Return (x, y) of the center of cell containing provided text 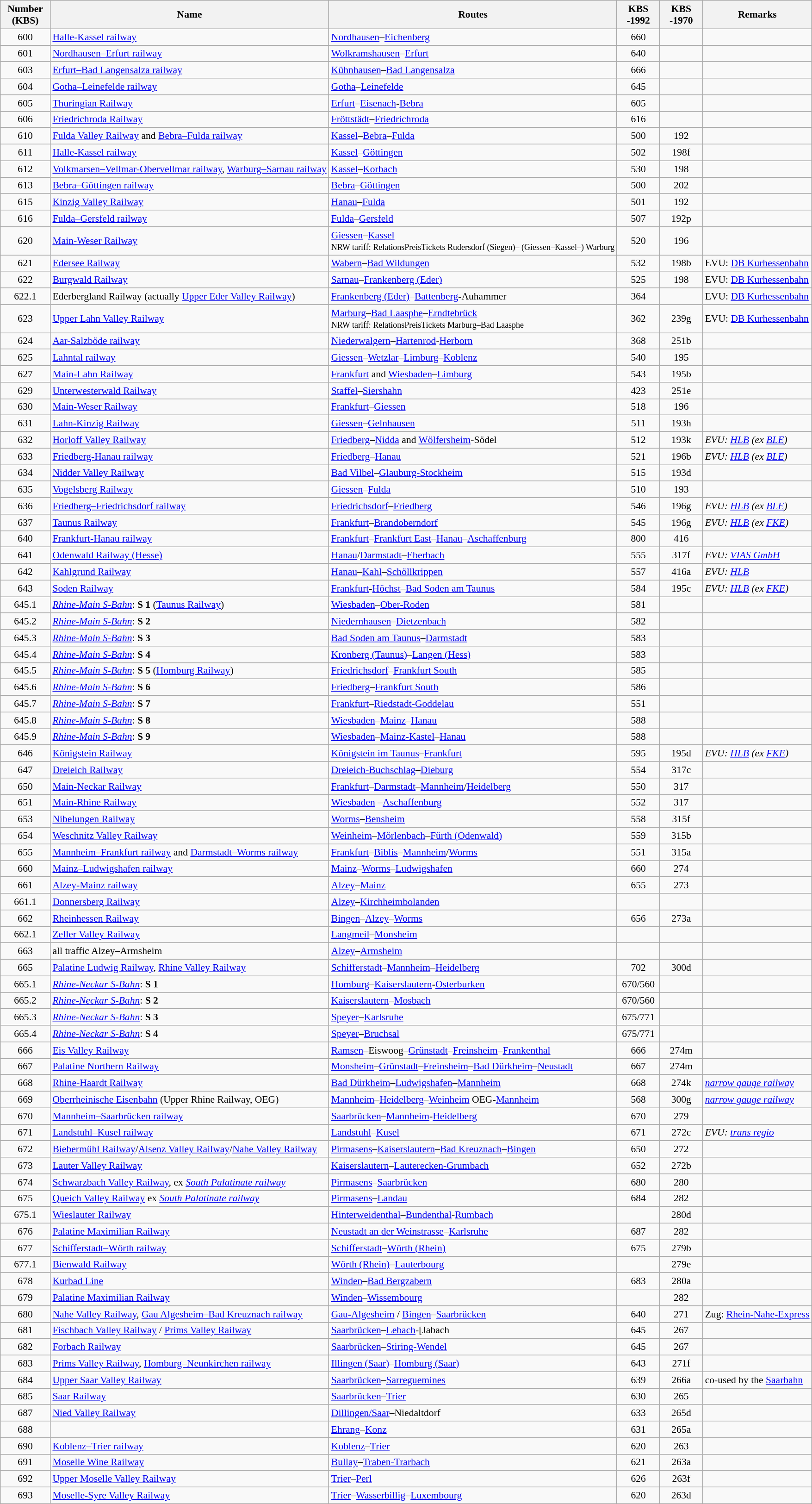
Friedberg–Frankfurt South (473, 687)
673 (25, 1166)
Friedrichsdorf–Friedberg (473, 506)
Kaiserslautern–Lauterecken-Grumbach (473, 1166)
677.1 (25, 1265)
582 (638, 622)
Bebra–Göttingen railway (189, 186)
Trier–Perl (473, 1479)
678 (25, 1281)
265a (681, 1429)
239g (681, 318)
Fischbach Valley Railway / Prims Valley Railway (189, 1330)
Odenwald Railway (Hesse) (189, 555)
Homburg–Kaiserslautern-Osterburken (473, 984)
674 (25, 1182)
196b (681, 456)
530 (638, 169)
Saarbrücken–Stiring-Wendel (473, 1347)
Frankenberg (Eder)–Battenberg-Auhammer (473, 296)
198f (681, 153)
559 (638, 836)
263f (681, 1479)
Unterwesterwald Railway (189, 391)
Wiesbaden–Mainz-Kastel–Hanau (473, 737)
Frankfurt–Frankfurt East–Hanau–Aschaffenburg (473, 539)
Marburg–Bad Laasphe–ErndtebrückNRW tariff: RelationsPreisTickets Marburg–Bad Laasphe (473, 318)
279 (681, 1116)
Taunus Railway (189, 523)
Gotha–Leinefelde (473, 87)
Friedberg-Hanau railway (189, 456)
615 (25, 202)
672 (25, 1149)
639 (638, 1380)
Worms–Bensheim (473, 819)
195b (681, 374)
Rhine-Main S-Bahn: S 9 (189, 737)
362 (638, 318)
279b (681, 1248)
632 (25, 440)
Schifferstadt–Wörth (Rhein) (473, 1248)
502 (638, 153)
272b (681, 1166)
Main-Rhine Railway (189, 803)
Rhine-Neckar S-Bahn: S 3 (189, 1017)
193d (681, 473)
Bingen–Alzey–Worms (473, 918)
Alzey–Armsheim (473, 951)
274 (681, 869)
195c (681, 588)
Routes (473, 15)
635 (25, 490)
521 (638, 456)
Zug: Rhein-Nahe-Express (757, 1314)
Giessen–Gelnhausen (473, 424)
Friedberg–Friedrichsdorf railway (189, 506)
Pirmasens–Saarbrücken (473, 1182)
661.1 (25, 902)
Langmeil–Monsheim (473, 935)
Bad Dürkheim–Ludwigshafen–Mannheim (473, 1083)
Winden–Bad Bergzabern (473, 1281)
Giessen–Fulda (473, 490)
679 (25, 1298)
Frankfurt–Biblis–Mannheim/Worms (473, 852)
611 (25, 153)
Wieslauter Railway (189, 1215)
317c (681, 770)
Dreieich-Buchschlag–Dieburg (473, 770)
Bebra–Göttingen (473, 186)
Name (189, 15)
Rhine-Neckar S-Bahn: S 4 (189, 1034)
263a (681, 1462)
271 (681, 1314)
557 (638, 572)
507 (638, 218)
677 (25, 1248)
665.3 (25, 1017)
636 (25, 506)
665.1 (25, 984)
625 (25, 358)
Sarnau–Frankenberg (Eder) (473, 280)
Saarbrücken–Lebach-[Jabach (473, 1330)
586 (638, 687)
654 (25, 836)
Frankfurt–Giessen (473, 407)
663 (25, 951)
193 (681, 490)
Dreieich Railway (189, 770)
Biebermühl Railway/Alsenz Valley Railway/Nahe Valley Railway (189, 1149)
195d (681, 754)
645.5 (25, 671)
272 (681, 1149)
Forbach Railway (189, 1347)
662.1 (25, 935)
Nied Valley Railway (189, 1413)
693 (25, 1496)
525 (638, 280)
546 (638, 506)
Burgwald Railway (189, 280)
682 (25, 1347)
691 (25, 1462)
612 (25, 169)
251e (681, 391)
271f (681, 1364)
645.9 (25, 737)
Erfurt–Bad Langensalza railway (189, 70)
Mainz–Ludwigshafen railway (189, 869)
Rhine-Main S-Bahn: S 5 (Homburg Railway) (189, 671)
Speyer–Karlsruhe (473, 1017)
Kühnhausen–Bad Langensalza (473, 70)
Wiesbaden–Mainz–Hanau (473, 720)
416 (681, 539)
543 (638, 374)
702 (638, 968)
641 (25, 555)
Alzey–Kirchheimbolanden (473, 902)
554 (638, 770)
Number (KBS) (25, 15)
Bienwald Railway (189, 1265)
634 (25, 473)
Schwarzbach Valley Railway, ex South Palatinate railway (189, 1182)
Kronberg (Taunus)–Langen (Hess) (473, 655)
Palatine Ludwig Railway, Rhine Valley Railway (189, 968)
280a (681, 1281)
EVU: trans regio (757, 1133)
198b (681, 263)
Saar Railway (189, 1397)
692 (25, 1479)
555 (638, 555)
Hanau–Kahl–Schöllkrippen (473, 572)
Aar-Salzböde railway (189, 341)
Fulda Valley Railway and Bebra–Fulda railway (189, 136)
Wiesbaden –Aschaffenburg (473, 803)
665.4 (25, 1034)
Schifferstadt–Mannheim–Heidelberg (473, 968)
Trier–Wasserbillig–Luxembourg (473, 1496)
Nidder Valley Railway (189, 473)
545 (638, 523)
Rhine-Haardt Railway (189, 1083)
581 (638, 605)
416a (681, 572)
315b (681, 836)
645.2 (25, 622)
273a (681, 918)
627 (25, 374)
629 (25, 391)
623 (25, 318)
645.7 (25, 704)
Moselle-Syre Valley Railway (189, 1496)
647 (25, 770)
193k (681, 440)
622 (25, 280)
Niederwalgern–Hartenrod-Herborn (473, 341)
Wabern–Bad Wildungen (473, 263)
515 (638, 473)
Landstuhl–Kusel (473, 1133)
Rhine-Main S-Bahn: S 4 (189, 655)
EVU: HLB (757, 572)
Gotha–Leinefelde railway (189, 87)
Pirmasens–Kaiserslautern–Bad Kreuznach–Bingen (473, 1149)
195 (681, 358)
Wolkramshausen–Erfurt (473, 54)
300d (681, 968)
511 (638, 424)
642 (25, 572)
Rhine-Main S-Bahn: S 2 (189, 622)
Saarbrücken–Trier (473, 1397)
Schifferstadt–Wörth railway (189, 1248)
613 (25, 186)
265d (681, 1413)
280d (681, 1215)
Oberrheinische Eisenbahn (Upper Rhine Railway, OEG) (189, 1100)
317f (681, 555)
Staffel–Siershahn (473, 391)
558 (638, 819)
Frankfurt-Höchst–Bad Soden am Taunus (473, 588)
518 (638, 407)
Frankfurt–Darmstadt–Mannheim/Heidelberg (473, 786)
510 (638, 490)
550 (638, 786)
646 (25, 754)
Upper Moselle Valley Railway (189, 1479)
584 (638, 588)
Kaiserslautern–Mosbach (473, 1001)
Edersee Railway (189, 263)
685 (25, 1397)
Koblenz–Trier (473, 1446)
274k (681, 1083)
645.1 (25, 605)
Saarbrücken–Sarreguemines (473, 1380)
Nordhausen–Erfurt railway (189, 54)
Queich Valley Railway ex South Palatinate railway (189, 1198)
Hanau/Darmstadt–Eberbach (473, 555)
364 (638, 296)
Mainz–Worms–Ludwigshafen (473, 869)
Fröttstädt–Friedrichroda (473, 119)
263d (681, 1496)
280 (681, 1182)
Friedberg–Nidda and Wölfersheim-Södel (473, 440)
Weinheim–Mörlenbach–Fürth (Odenwald) (473, 836)
645.4 (25, 655)
193h (681, 424)
273 (681, 886)
Kassel–Korbach (473, 169)
601 (25, 54)
Winden–Wissembourg (473, 1298)
Horloff Valley Railway (189, 440)
Main-Neckar Railway (189, 786)
Giessen–KasselNRW tariff: RelationsPreisTickets Rudersdorf (Siegen)– (Giessen–Kassel–) Warburg (473, 241)
Mannheim–Frankfurt railway and Darmstadt–Worms railway (189, 852)
Frankfurt-Hanau railway (189, 539)
Ederbergland Railway (actually Upper Eder Valley Railway) (189, 296)
Kassel–Bebra–Fulda (473, 136)
Friedberg–Hanau (473, 456)
Remarks (757, 15)
Rhine-Main S-Bahn: S 8 (189, 720)
Erfurt–Eisenach-Bebra (473, 103)
KBS -1970 (681, 15)
Hanau–Fulda (473, 202)
512 (638, 440)
662 (25, 918)
606 (25, 119)
645.8 (25, 720)
Lauter Valley Railway (189, 1166)
Rheinhessen Railway (189, 918)
Kahlgrund Railway (189, 572)
Wörth (Rhein)–Lauterbourg (473, 1265)
Königstein Railway (189, 754)
Main-Lahn Railway (189, 374)
Alzey–Mainz (473, 886)
800 (638, 539)
co-used by the Saarbahn (757, 1380)
KBS -1992 (638, 15)
Monsheim–Grünstadt–Freinsheim–Bad Dürkheim–Neustadt (473, 1067)
Fulda–Gersfeld (473, 218)
603 (25, 70)
Giessen–Wetzlar–Limburg–Koblenz (473, 358)
300g (681, 1100)
656 (638, 918)
Gau-Algesheim / Bingen–Saarbrücken (473, 1314)
272c (681, 1133)
Bad Vilbel–Glauburg-Stockheim (473, 473)
645.6 (25, 687)
Rhine-Main S-Bahn: S 3 (189, 638)
265 (681, 1397)
Ehrang–Konz (473, 1429)
665 (25, 968)
Palatine Northern Railway (189, 1067)
Wiesbaden–Ober-Roden (473, 605)
624 (25, 341)
Rhine-Main S-Bahn: S 7 (189, 704)
676 (25, 1232)
Eis Valley Railway (189, 1050)
Bullay–Traben-Trarbach (473, 1462)
251b (681, 341)
Volkmarsen–Vellmar-Obervellmar railway, Warburg–Sarnau railway (189, 169)
Friedrichroda Railway (189, 119)
651 (25, 803)
520 (638, 241)
688 (25, 1429)
Frankfurt–Brandoberndorf (473, 523)
Pirmasens–Landau (473, 1198)
Lahn-Kinzig Railway (189, 424)
Zeller Valley Railway (189, 935)
266a (681, 1380)
Mannheim–Heidelberg–Weinheim OEG-Mannheim (473, 1100)
Kassel–Göttingen (473, 153)
Fulda–Gersfeld railway (189, 218)
Friedrichsdorf–Frankfurt South (473, 671)
Landstuhl–Kusel railway (189, 1133)
645.3 (25, 638)
665.2 (25, 1001)
Dillingen/Saar–Niedaltdorf (473, 1413)
Neustadt an der Weinstrasse–Karlsruhe (473, 1232)
Prims Valley Railway, Homburg–Neunkirchen railway (189, 1364)
Moselle Wine Railway (189, 1462)
532 (638, 263)
279e (681, 1265)
423 (638, 391)
Donnersberg Railway (189, 902)
Speyer–Bruchsal (473, 1034)
622.1 (25, 296)
Frankfurt and Wiesbaden–Limburg (473, 374)
Rhine-Neckar S-Bahn: S 2 (189, 1001)
Koblenz–Trier railway (189, 1446)
Nahe Valley Railway, Gau Algesheim–Bad Kreuznach railway (189, 1314)
Illingen (Saar)–Homburg (Saar) (473, 1364)
540 (638, 358)
315f (681, 819)
202 (681, 186)
Königstein im Taunus–Frankfurt (473, 754)
637 (25, 523)
552 (638, 803)
Niedernhausen–Dietzenbach (473, 622)
Vogelsberg Railway (189, 490)
669 (25, 1100)
Saarbrücken–Mannheim-Heidelberg (473, 1116)
192p (681, 218)
652 (638, 1166)
Rhine-Neckar S-Bahn: S 1 (189, 984)
Lahntal railway (189, 358)
Upper Saar Valley Railway (189, 1380)
595 (638, 754)
568 (638, 1100)
690 (25, 1446)
Ramsen–Eiswoog–Grünstadt–Freinsheim–Frankenthal (473, 1050)
501 (638, 202)
681 (25, 1330)
all traffic Alzey–Armsheim (189, 951)
Nibelungen Railway (189, 819)
315a (681, 852)
Thuringian Railway (189, 103)
Kinzig Valley Railway (189, 202)
Rhine-Main S-Bahn: S 6 (189, 687)
610 (25, 136)
Bad Soden am Taunus–Darmstadt (473, 638)
Rhine-Main S-Bahn: S 1 (Taunus Railway) (189, 605)
Hinterweidenthal–Bundenthal-Rumbach (473, 1215)
EVU: VIAS GmbH (757, 555)
Kurbad Line (189, 1281)
653 (25, 819)
Nordhausen–Eichenberg (473, 37)
Soden Railway (189, 588)
604 (25, 87)
Weschnitz Valley Railway (189, 836)
Frankfurt–Riedstadt-Goddelau (473, 704)
Upper Lahn Valley Railway (189, 318)
Alzey-Mainz railway (189, 886)
661 (25, 886)
600 (25, 37)
675.1 (25, 1215)
626 (638, 1479)
368 (638, 341)
Mannheim–Saarbrücken railway (189, 1116)
263 (681, 1446)
585 (638, 671)
